Scan for the cell matching the given text and deliver its (x, y) coordinate at center. 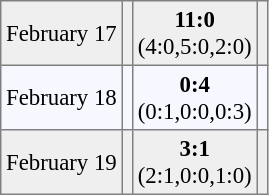
February 18 (62, 97)
February 17 (62, 33)
0:4(0:1,0:0,0:3) (194, 97)
3:1(2:1,0:0,1:0) (194, 162)
February 19 (62, 162)
11:0(4:0,5:0,2:0) (194, 33)
